Search for the cell housing the specified text and yield its [x, y] center coordinate. 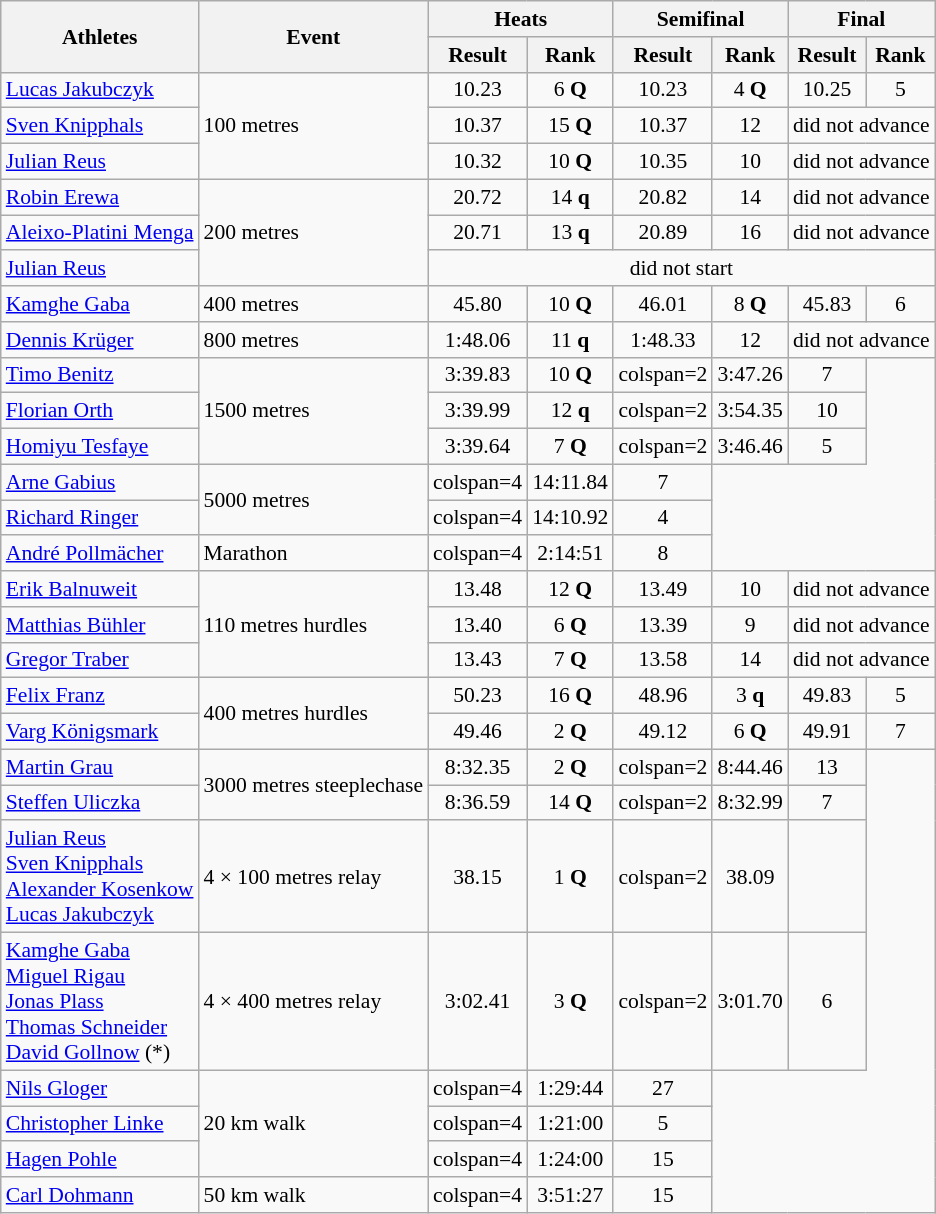
400 metres hurdles [314, 714]
20.82 [662, 197]
20.89 [662, 233]
Arne Gabius [100, 482]
Final [862, 19]
100 metres [314, 126]
1 Q [570, 877]
3:39.83 [478, 375]
14:10.92 [570, 518]
200 metres [314, 232]
49.12 [662, 732]
14 Q [570, 803]
49.83 [827, 696]
Matthias Bühler [100, 625]
Martin Grau [100, 767]
1500 metres [314, 410]
13.49 [662, 589]
9 [750, 625]
1:48.06 [478, 340]
49.46 [478, 732]
Heats [520, 19]
Richard Ringer [100, 518]
13.39 [662, 625]
4 Q [750, 90]
Timo Benitz [100, 375]
André Pollmächer [100, 554]
3:01.70 [750, 1002]
Steffen Uliczka [100, 803]
3000 metres steeplechase [314, 784]
12 q [570, 411]
2:14:51 [570, 554]
Erik Balnuweit [100, 589]
13.48 [478, 589]
Carl Dohmann [100, 1195]
Kamghe Gaba [100, 304]
8 Q [750, 304]
3:47.26 [750, 375]
4 × 400 metres relay [314, 1002]
20 km walk [314, 1124]
20.72 [478, 197]
13 [827, 767]
16 [750, 233]
11 q [570, 340]
Dennis Krüger [100, 340]
Kamghe GabaMiguel RigauJonas PlassThomas SchneiderDavid Gollnow (*) [100, 1002]
did not start [682, 269]
Florian Orth [100, 411]
13.43 [478, 660]
12 Q [570, 589]
20.71 [478, 233]
Robin Erewa [100, 197]
8:36.59 [478, 803]
10.32 [478, 162]
Aleixo-Platini Menga [100, 233]
48.96 [662, 696]
14:11.84 [570, 482]
1:21:00 [570, 1124]
16 Q [570, 696]
Varg Königsmark [100, 732]
Christopher Linke [100, 1124]
45.83 [827, 304]
3:51:27 [570, 1195]
8:32.99 [750, 803]
3:39.64 [478, 447]
Athletes [100, 36]
Homiyu Tesfaye [100, 447]
4 × 100 metres relay [314, 877]
10.35 [662, 162]
27 [662, 1088]
110 metres hurdles [314, 624]
3:02.41 [478, 1002]
46.01 [662, 304]
38.15 [478, 877]
3 q [750, 696]
Nils Gloger [100, 1088]
15 Q [570, 126]
13.40 [478, 625]
50.23 [478, 696]
13.58 [662, 660]
10.25 [827, 90]
Marathon [314, 554]
Hagen Pohle [100, 1160]
Julian ReusSven KnipphalsAlexander KosenkowLucas Jakubczyk [100, 877]
5000 metres [314, 500]
1:29:44 [570, 1088]
Sven Knipphals [100, 126]
14 q [570, 197]
Semifinal [700, 19]
1:24:00 [570, 1160]
8 [662, 554]
3:39.99 [478, 411]
Lucas Jakubczyk [100, 90]
800 metres [314, 340]
4 [662, 518]
13 q [570, 233]
45.80 [478, 304]
400 metres [314, 304]
50 km walk [314, 1195]
Event [314, 36]
38.09 [750, 877]
8:44.46 [750, 767]
3 Q [570, 1002]
3:54.35 [750, 411]
3:46.46 [750, 447]
1:48.33 [662, 340]
Gregor Traber [100, 660]
Felix Franz [100, 696]
8:32.35 [478, 767]
49.91 [827, 732]
